Provide the (x, y) coordinate of the cell's center where the given text is located.  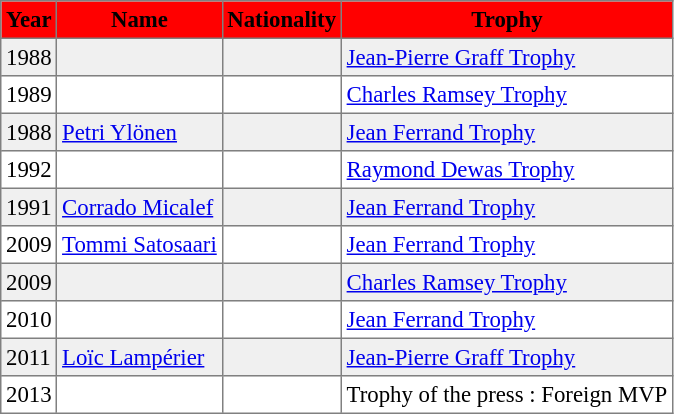
2011 (29, 357)
Raymond Dewas Trophy (506, 170)
Trophy of the press : Foreign MVP (506, 395)
Name (140, 20)
Nationality (282, 20)
Trophy (506, 20)
1989 (29, 95)
1992 (29, 170)
Tommi Satosaari (140, 245)
Corrado Micalef (140, 207)
2010 (29, 320)
Loïc Lampérier (140, 357)
1991 (29, 207)
Year (29, 20)
Petri Ylönen (140, 132)
2013 (29, 395)
